From the cell containing the given text, extract its center point as (x, y) coordinate. 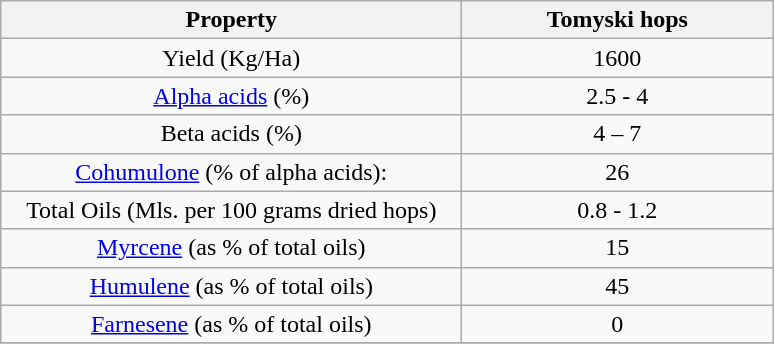
Beta acids (%) (232, 134)
Tomyski hops (618, 20)
4 – 7 (618, 134)
Property (232, 20)
15 (618, 248)
45 (618, 286)
2.5 - 4 (618, 96)
26 (618, 172)
Alpha acids (%) (232, 96)
Myrcene (as % of total oils) (232, 248)
Humulene (as % of total oils) (232, 286)
0.8 - 1.2 (618, 210)
Yield (Kg/Ha) (232, 58)
1600 (618, 58)
Total Oils (Mls. per 100 grams dried hops) (232, 210)
Cohumulone (% of alpha acids): (232, 172)
Farnesene (as % of total oils) (232, 324)
0 (618, 324)
